From the cell containing the given text, extract its center point as [x, y] coordinate. 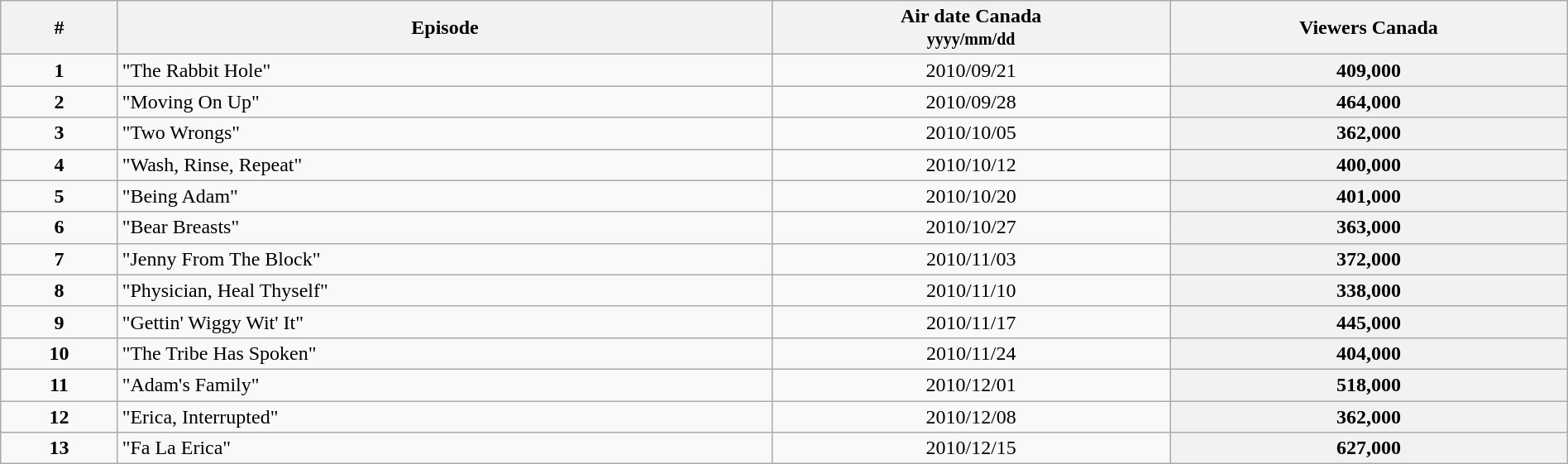
"Fa La Erica" [445, 448]
"Moving On Up" [445, 102]
"Wash, Rinse, Repeat" [445, 165]
338,000 [1368, 290]
"Bear Breasts" [445, 227]
2010/11/24 [971, 353]
13 [60, 448]
445,000 [1368, 322]
# [60, 28]
9 [60, 322]
2010/12/15 [971, 448]
"The Tribe Has Spoken" [445, 353]
363,000 [1368, 227]
"Erica, Interrupted" [445, 416]
2010/09/28 [971, 102]
Viewers Canada [1368, 28]
2010/11/10 [971, 290]
"Being Adam" [445, 196]
2010/10/12 [971, 165]
"Jenny From The Block" [445, 259]
409,000 [1368, 70]
12 [60, 416]
6 [60, 227]
5 [60, 196]
2 [60, 102]
2010/10/20 [971, 196]
"Gettin' Wiggy Wit' It" [445, 322]
"Physician, Heal Thyself" [445, 290]
2010/10/05 [971, 133]
8 [60, 290]
401,000 [1368, 196]
Episode [445, 28]
627,000 [1368, 448]
11 [60, 385]
1 [60, 70]
3 [60, 133]
518,000 [1368, 385]
2010/12/08 [971, 416]
"The Rabbit Hole" [445, 70]
464,000 [1368, 102]
7 [60, 259]
2010/11/03 [971, 259]
"Two Wrongs" [445, 133]
404,000 [1368, 353]
372,000 [1368, 259]
Air date Canadayyyy/mm/dd [971, 28]
400,000 [1368, 165]
10 [60, 353]
"Adam's Family" [445, 385]
2010/09/21 [971, 70]
2010/11/17 [971, 322]
2010/10/27 [971, 227]
4 [60, 165]
2010/12/01 [971, 385]
